Pinpoint the cell where the given text exists, returning its [x, y] midpoint coordinate. 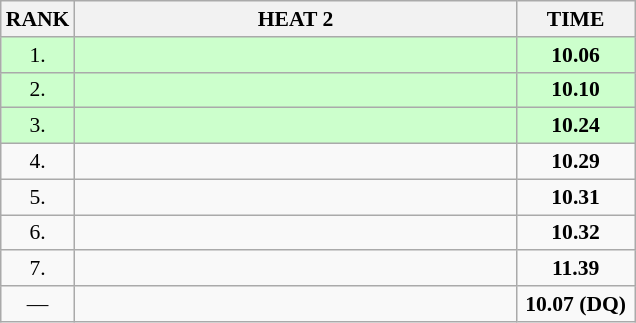
10.32 [576, 233]
HEAT 2 [295, 19]
4. [38, 162]
10.29 [576, 162]
— [38, 304]
7. [38, 269]
10.06 [576, 55]
10.31 [576, 197]
3. [38, 126]
RANK [38, 19]
11.39 [576, 269]
TIME [576, 19]
10.07 (DQ) [576, 304]
10.10 [576, 90]
1. [38, 55]
5. [38, 197]
6. [38, 233]
2. [38, 90]
10.24 [576, 126]
